Extract the (x, y) coordinate from the center of the cell holding the provided text.  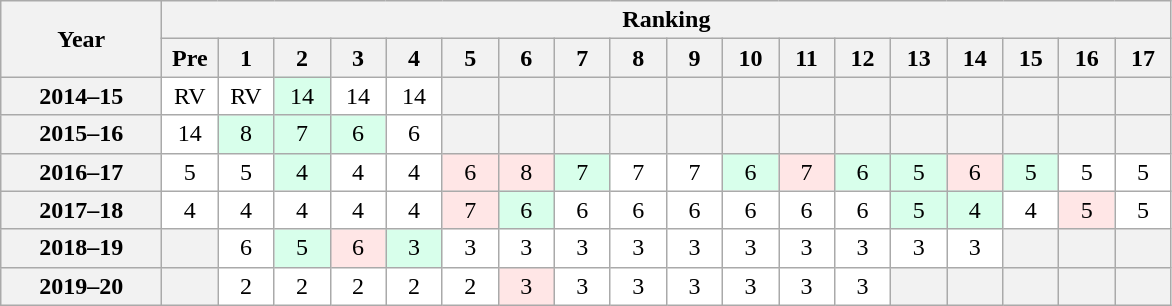
9 (694, 58)
12 (863, 58)
1 (246, 58)
11 (806, 58)
2017–18 (82, 210)
13 (919, 58)
Ranking (666, 20)
2014–15 (82, 96)
Year (82, 39)
2016–17 (82, 172)
2015–16 (82, 134)
2019–20 (82, 286)
17 (1143, 58)
2018–19 (82, 248)
16 (1087, 58)
10 (750, 58)
Pre (190, 58)
15 (1031, 58)
